Locate the cell with the specified text and output its [X, Y] center coordinate. 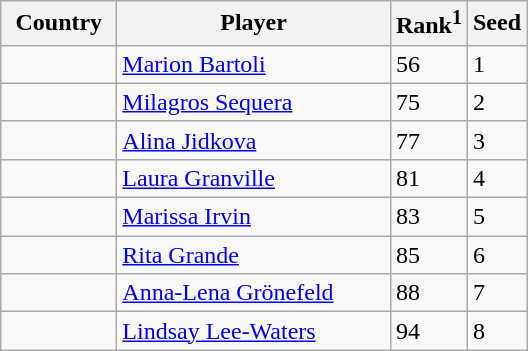
1 [496, 64]
83 [428, 217]
Seed [496, 24]
56 [428, 64]
85 [428, 255]
6 [496, 255]
75 [428, 102]
3 [496, 140]
2 [496, 102]
Milagros Sequera [254, 102]
8 [496, 331]
4 [496, 178]
94 [428, 331]
Alina Jidkova [254, 140]
Marion Bartoli [254, 64]
81 [428, 178]
77 [428, 140]
Lindsay Lee-Waters [254, 331]
Player [254, 24]
5 [496, 217]
Rank1 [428, 24]
Anna-Lena Grönefeld [254, 293]
Rita Grande [254, 255]
Marissa Irvin [254, 217]
88 [428, 293]
7 [496, 293]
Laura Granville [254, 178]
Country [59, 24]
